Detect which cell encompasses the target text, then output its (X, Y) center coordinate. 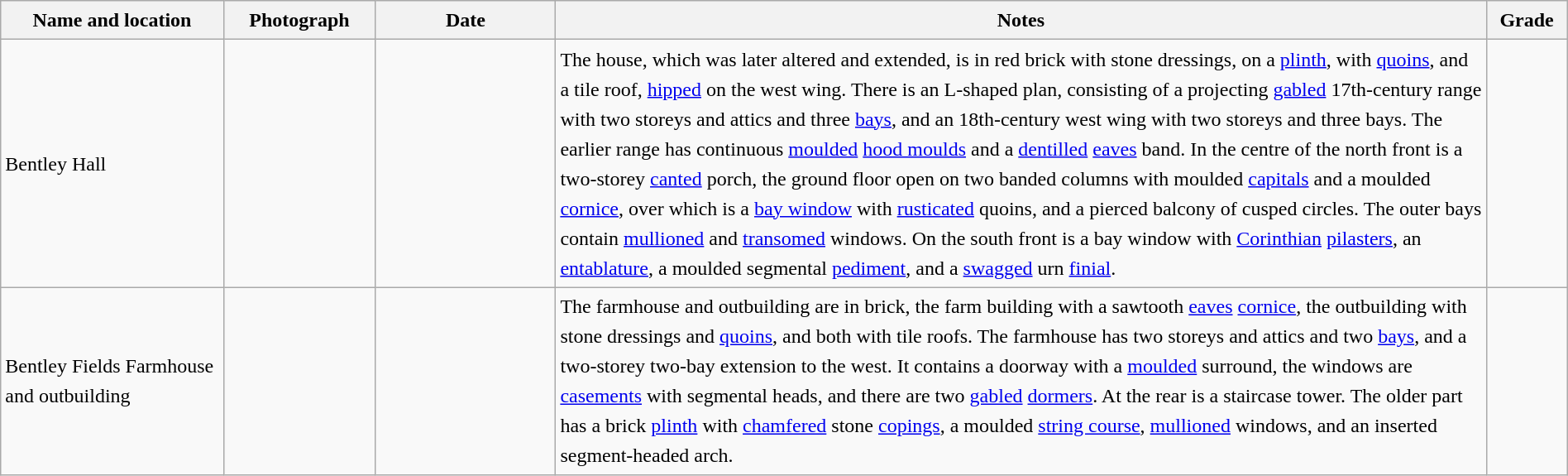
Date (466, 20)
Notes (1021, 20)
Bentley Fields Farmhouse and outbuilding (112, 381)
Grade (1527, 20)
Name and location (112, 20)
Photograph (299, 20)
Bentley Hall (112, 164)
